Return [x, y] of the center of cell containing provided text 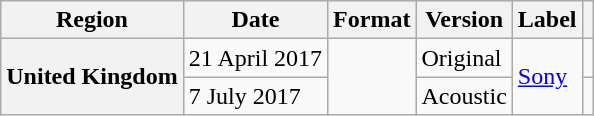
United Kingdom [92, 77]
Sony [547, 77]
Acoustic [464, 96]
21 April 2017 [255, 58]
Label [547, 20]
Date [255, 20]
Version [464, 20]
Region [92, 20]
Original [464, 58]
7 July 2017 [255, 96]
Format [372, 20]
